Pinpoint the cell where the given text exists, returning its [X, Y] midpoint coordinate. 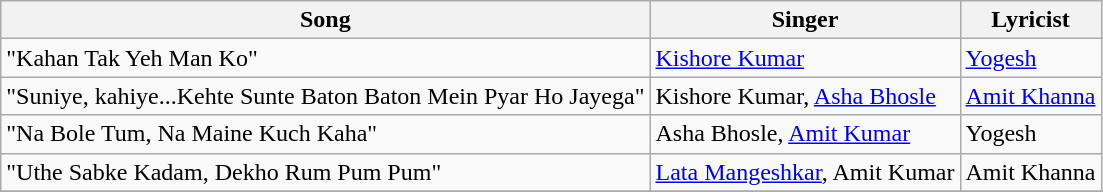
Song [326, 20]
Lyricist [1030, 20]
"Uthe Sabke Kadam, Dekho Rum Pum Pum" [326, 172]
"Na Bole Tum, Na Maine Kuch Kaha" [326, 134]
Kishore Kumar, Asha Bhosle [805, 96]
"Suniye, kahiye...Kehte Sunte Baton Baton Mein Pyar Ho Jayega" [326, 96]
"Kahan Tak Yeh Man Ko" [326, 58]
Singer [805, 20]
Asha Bhosle, Amit Kumar [805, 134]
Lata Mangeshkar, Amit Kumar [805, 172]
Kishore Kumar [805, 58]
